Locate the cell with the specified text and output its [X, Y] center coordinate. 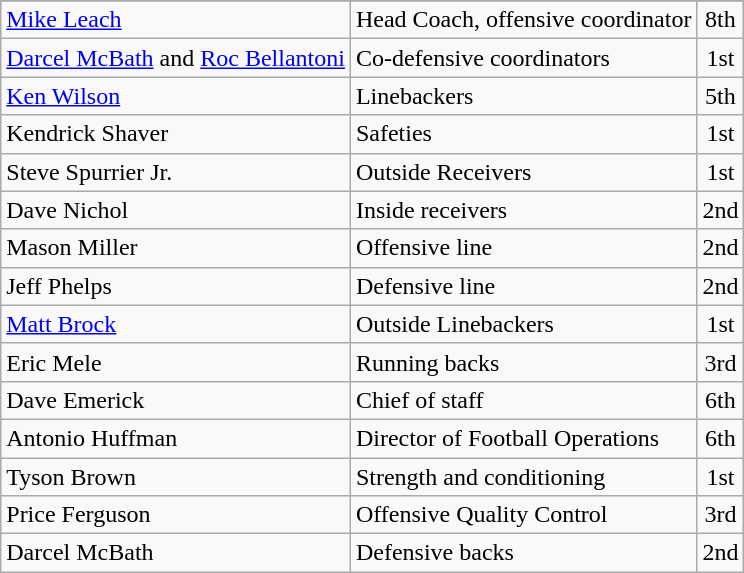
Antonio Huffman [176, 438]
Steve Spurrier Jr. [176, 172]
Inside receivers [523, 210]
Offensive Quality Control [523, 515]
Kendrick Shaver [176, 134]
Offensive line [523, 248]
Eric Mele [176, 362]
8th [720, 20]
Darcel McBath [176, 553]
Director of Football Operations [523, 438]
Head Coach, offensive coordinator [523, 20]
Dave Nichol [176, 210]
Mason Miller [176, 248]
Outside Linebackers [523, 324]
Chief of staff [523, 400]
Strength and conditioning [523, 477]
Co-defensive coordinators [523, 58]
Safeties [523, 134]
Linebackers [523, 96]
Running backs [523, 362]
Price Ferguson [176, 515]
Tyson Brown [176, 477]
Darcel McBath and Roc Bellantoni [176, 58]
Matt Brock [176, 324]
Outside Receivers [523, 172]
Dave Emerick [176, 400]
Jeff Phelps [176, 286]
Ken Wilson [176, 96]
Mike Leach [176, 20]
Defensive line [523, 286]
5th [720, 96]
Defensive backs [523, 553]
